Return (X, Y) of the center of cell containing provided text 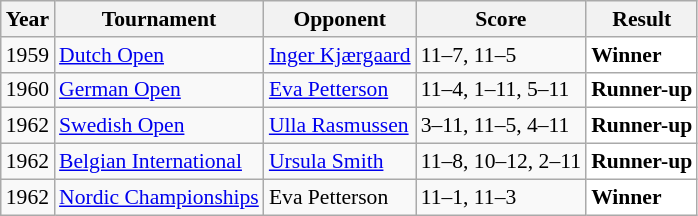
Year (28, 19)
Opponent (340, 19)
11–1, 11–3 (501, 197)
Inger Kjærgaard (340, 55)
11–7, 11–5 (501, 55)
Tournament (159, 19)
Swedish Open (159, 126)
3–11, 11–5, 4–11 (501, 126)
Dutch Open (159, 55)
11–8, 10–12, 2–11 (501, 162)
11–4, 1–11, 5–11 (501, 90)
1959 (28, 55)
Belgian International (159, 162)
Result (642, 19)
German Open (159, 90)
Nordic Championships (159, 197)
Ulla Rasmussen (340, 126)
1960 (28, 90)
Ursula Smith (340, 162)
Score (501, 19)
